Capture the cell that displays the provided text and extract its (x, y) central coordinate. 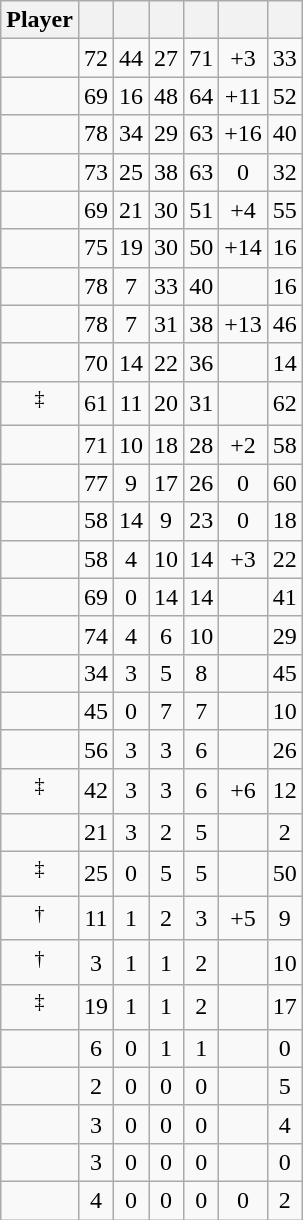
+5 (244, 918)
73 (96, 172)
Player (40, 20)
32 (284, 172)
72 (96, 58)
+2 (244, 445)
51 (202, 210)
+14 (244, 248)
20 (166, 404)
62 (284, 404)
77 (96, 483)
44 (132, 58)
46 (284, 324)
23 (202, 521)
+6 (244, 790)
8 (202, 673)
36 (202, 362)
12 (284, 790)
70 (96, 362)
55 (284, 210)
42 (96, 790)
+11 (244, 96)
56 (96, 749)
+16 (244, 134)
+13 (244, 324)
27 (166, 58)
48 (166, 96)
28 (202, 445)
61 (96, 404)
+4 (244, 210)
74 (96, 635)
75 (96, 248)
64 (202, 96)
52 (284, 96)
60 (284, 483)
41 (284, 597)
